Find where the given text appears and provide that cell's center as [X, Y] coordinate. 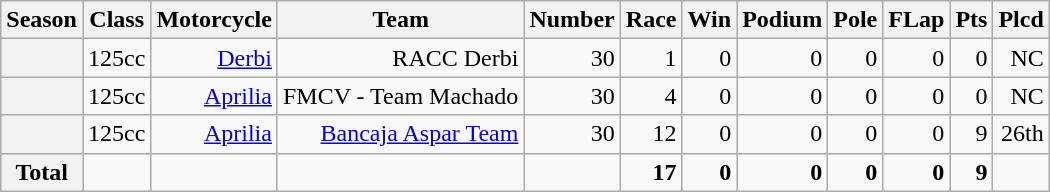
1 [651, 58]
12 [651, 134]
Class [116, 20]
Pole [856, 20]
17 [651, 172]
Podium [782, 20]
Motorcycle [214, 20]
Number [572, 20]
Team [400, 20]
Race [651, 20]
Win [710, 20]
26th [1021, 134]
Bancaja Aspar Team [400, 134]
Total [42, 172]
FLap [916, 20]
FMCV - Team Machado [400, 96]
Plcd [1021, 20]
4 [651, 96]
Season [42, 20]
Derbi [214, 58]
RACC Derbi [400, 58]
Pts [972, 20]
